Output the [X, Y] coordinate of the center of the cell containing the given text.  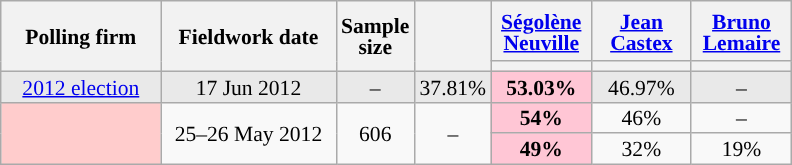
Samplesize [375, 36]
19% [741, 150]
Fieldwork date [248, 36]
606 [375, 133]
17 Jun 2012 [248, 86]
37.81% [452, 86]
25–26 May 2012 [248, 133]
Jean Castex [641, 31]
Bruno Lemaire [741, 31]
2012 election [81, 86]
46.97% [641, 86]
32% [641, 150]
Polling firm [81, 36]
53.03% [541, 86]
Ségolène Neuville [541, 31]
46% [641, 118]
54% [541, 118]
49% [541, 150]
